Provide the [X, Y] coordinate of the cell's center where the given text is located.  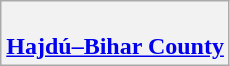
Hajdú–Bihar County [116, 34]
